For the text-containing cell, return its midpoint in (x, y) coordinate format. 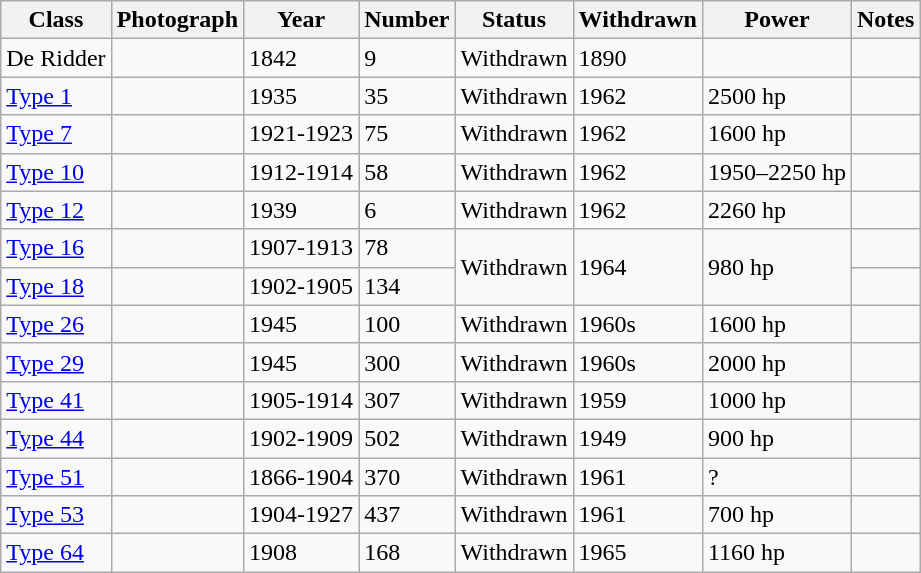
1902-1905 (302, 286)
980 hp (776, 267)
Notes (885, 20)
1842 (302, 58)
Type 7 (56, 134)
100 (407, 324)
Type 41 (56, 400)
Type 64 (56, 553)
1964 (638, 267)
Type 53 (56, 515)
De Ridder (56, 58)
Number (407, 20)
307 (407, 400)
6 (407, 210)
1959 (638, 400)
Photograph (177, 20)
Type 51 (56, 477)
Type 29 (56, 362)
9 (407, 58)
Status (514, 20)
Type 1 (56, 96)
1965 (638, 553)
Type 44 (56, 438)
437 (407, 515)
1902-1909 (302, 438)
900 hp (776, 438)
1000 hp (776, 400)
1908 (302, 553)
Power (776, 20)
Year (302, 20)
Class (56, 20)
1950–2250 hp (776, 172)
370 (407, 477)
1949 (638, 438)
75 (407, 134)
1907-1913 (302, 248)
502 (407, 438)
Type 12 (56, 210)
Type 26 (56, 324)
2000 hp (776, 362)
700 hp (776, 515)
Type 16 (56, 248)
1866-1904 (302, 477)
35 (407, 96)
Type 18 (56, 286)
2260 hp (776, 210)
300 (407, 362)
1160 hp (776, 553)
168 (407, 553)
1912-1914 (302, 172)
58 (407, 172)
1904-1927 (302, 515)
1935 (302, 96)
Type 10 (56, 172)
2500 hp (776, 96)
134 (407, 286)
1890 (638, 58)
1921-1923 (302, 134)
1939 (302, 210)
78 (407, 248)
1905-1914 (302, 400)
? (776, 477)
